Determine the (X, Y) coordinate at the center of the cell enclosing the given text.  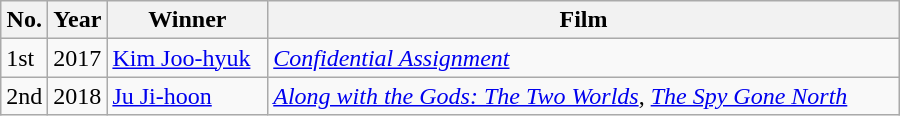
1st (24, 58)
Film (584, 20)
Year (78, 20)
2nd (24, 96)
Confidential Assignment (584, 58)
Ju Ji-hoon (188, 96)
No. (24, 20)
2018 (78, 96)
Winner (188, 20)
2017 (78, 58)
Along with the Gods: The Two Worlds, The Spy Gone North (584, 96)
Kim Joo-hyuk (188, 58)
